Detect which cell encompasses the target text, then output its (X, Y) center coordinate. 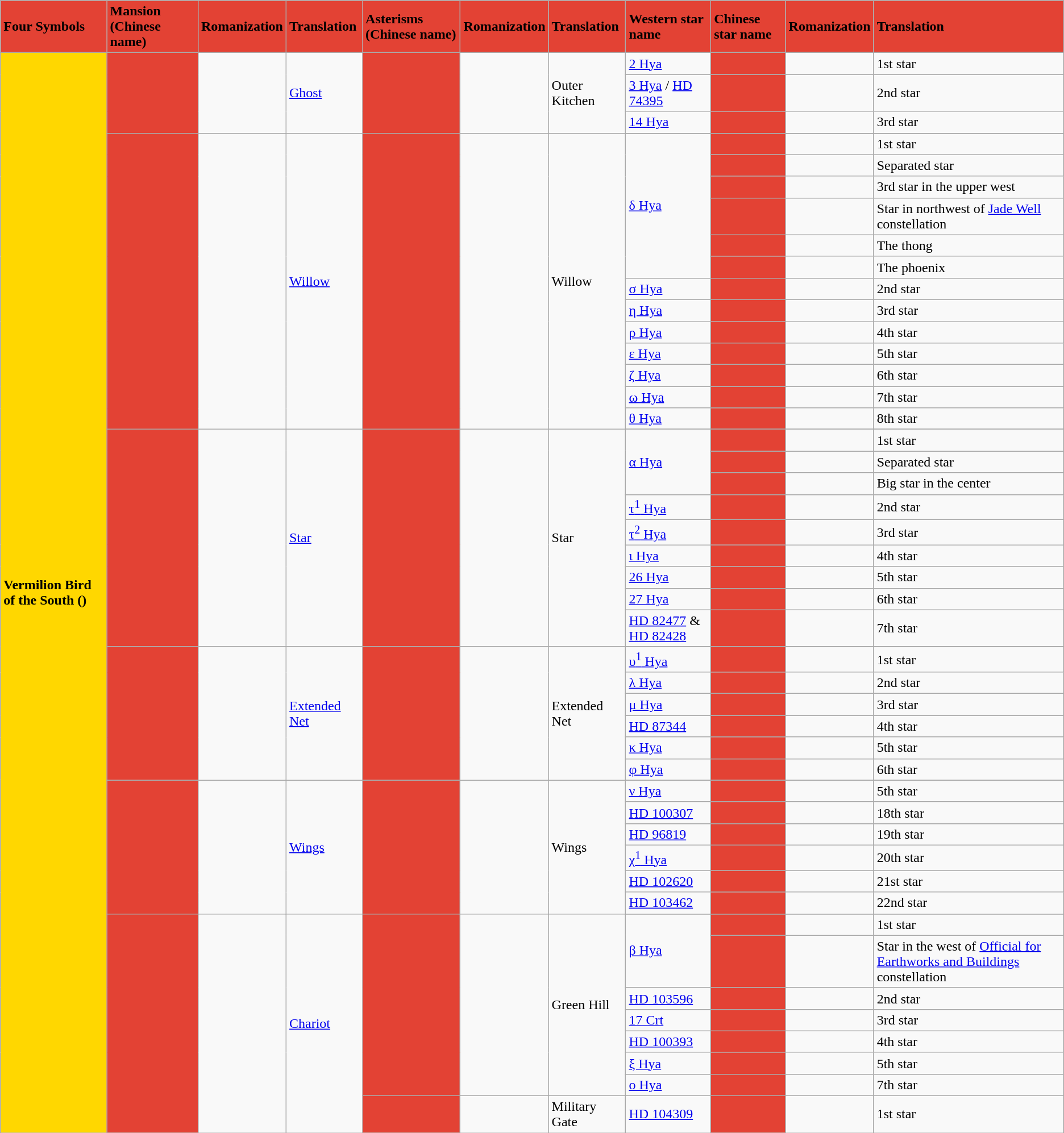
σ Hya (668, 289)
Military Gate (587, 1115)
Star in the west of Official for Earthworks and Buildings constellation (969, 961)
ν Hya (668, 791)
λ Hya (668, 683)
14 Hya (668, 122)
HD 82477 & HD 82428 (668, 628)
20th star (969, 858)
18th star (969, 813)
Vermilion Bird of the South () (53, 593)
Mansion (Chinese name) (152, 27)
3 Hya / HD 74395 (668, 93)
η Hya (668, 310)
26 Hya (668, 577)
ζ Hya (668, 376)
HD 103596 (668, 998)
HD 102620 (668, 881)
τ2 Hya (668, 533)
17 Crt (668, 1020)
22nd star (969, 903)
Chariot (324, 1023)
HD 100307 (668, 813)
Big star in the center (969, 484)
HD 100393 (668, 1042)
27 Hya (668, 599)
ε Hya (668, 354)
19th star (969, 834)
θ Hya (668, 419)
τ1 Hya (668, 507)
HD 103462 (668, 903)
HD 104309 (668, 1115)
κ Hya (668, 748)
Outer Kitchen (587, 93)
HD 96819 (668, 834)
Asterisms (Chinese name) (412, 27)
Ghost (324, 93)
The thong (969, 245)
HD 87344 (668, 726)
Western star name (668, 27)
Star in northwest of Jade Well constellation (969, 216)
ξ Hya (668, 1063)
2 Hya (668, 64)
β Hya (668, 951)
ο Hya (668, 1085)
Four Symbols (53, 27)
Green Hill (587, 1005)
α Hya (668, 462)
ι Hya (668, 556)
3rd star in the upper west (969, 187)
υ1 Hya (668, 659)
ω Hya (668, 397)
μ Hya (668, 705)
δ Hya (668, 206)
Chinese star name (748, 27)
χ1 Hya (668, 858)
ρ Hya (668, 332)
The phoenix (969, 267)
φ Hya (668, 769)
21st star (969, 881)
8th star (969, 419)
